Scan for the cell matching the given text and deliver its (x, y) coordinate at center. 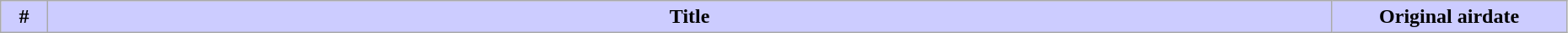
# (24, 17)
Title (689, 17)
Original airdate (1449, 17)
